Detect which cell encompasses the target text, then output its [X, Y] center coordinate. 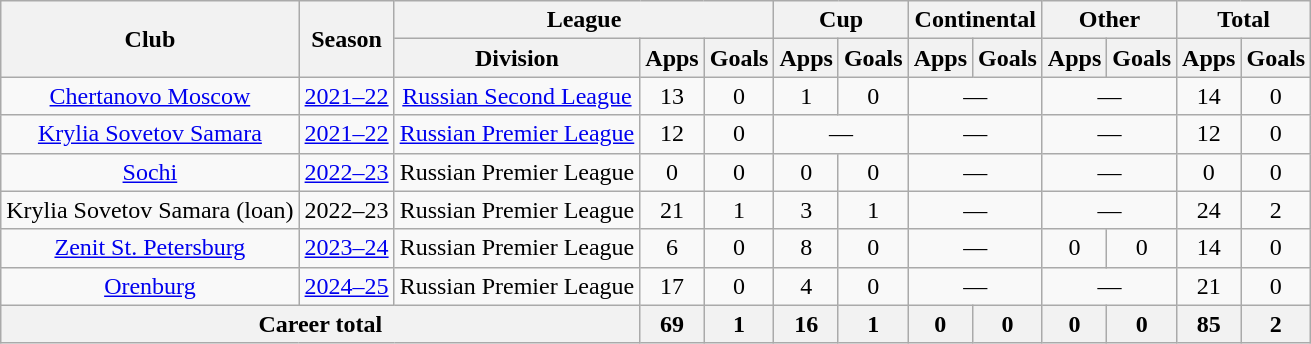
League [584, 20]
Season [346, 39]
Sochi [150, 172]
Other [1109, 20]
24 [1209, 210]
6 [672, 248]
Chertanovo Moscow [150, 96]
17 [672, 286]
69 [672, 324]
Division [517, 58]
Zenit St. Petersburg [150, 248]
Cup [841, 20]
2024–25 [346, 286]
85 [1209, 324]
4 [806, 286]
2023–24 [346, 248]
Orenburg [150, 286]
13 [672, 96]
Club [150, 39]
Career total [320, 324]
Krylia Sovetov Samara [150, 134]
8 [806, 248]
Continental [975, 20]
16 [806, 324]
Russian Second League [517, 96]
Total [1244, 20]
Krylia Sovetov Samara (loan) [150, 210]
3 [806, 210]
